Output the (X, Y) coordinate of the center of the cell containing the given text.  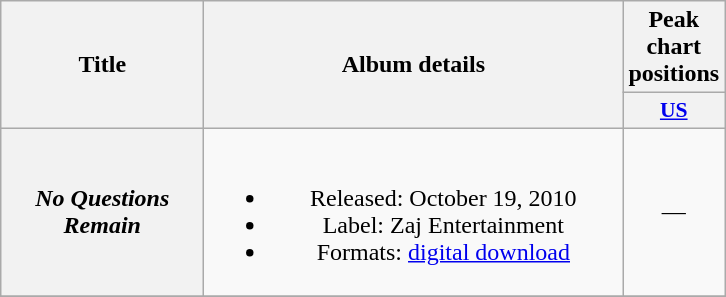
US (674, 111)
— (674, 212)
Album details (414, 65)
No Questions Remain (102, 212)
Title (102, 65)
Peak chart positions (674, 47)
Released: October 19, 2010Label: Zaj EntertainmentFormats: digital download (414, 212)
